Identify which cell holds the provided text, then report its (x, y) central coordinate. 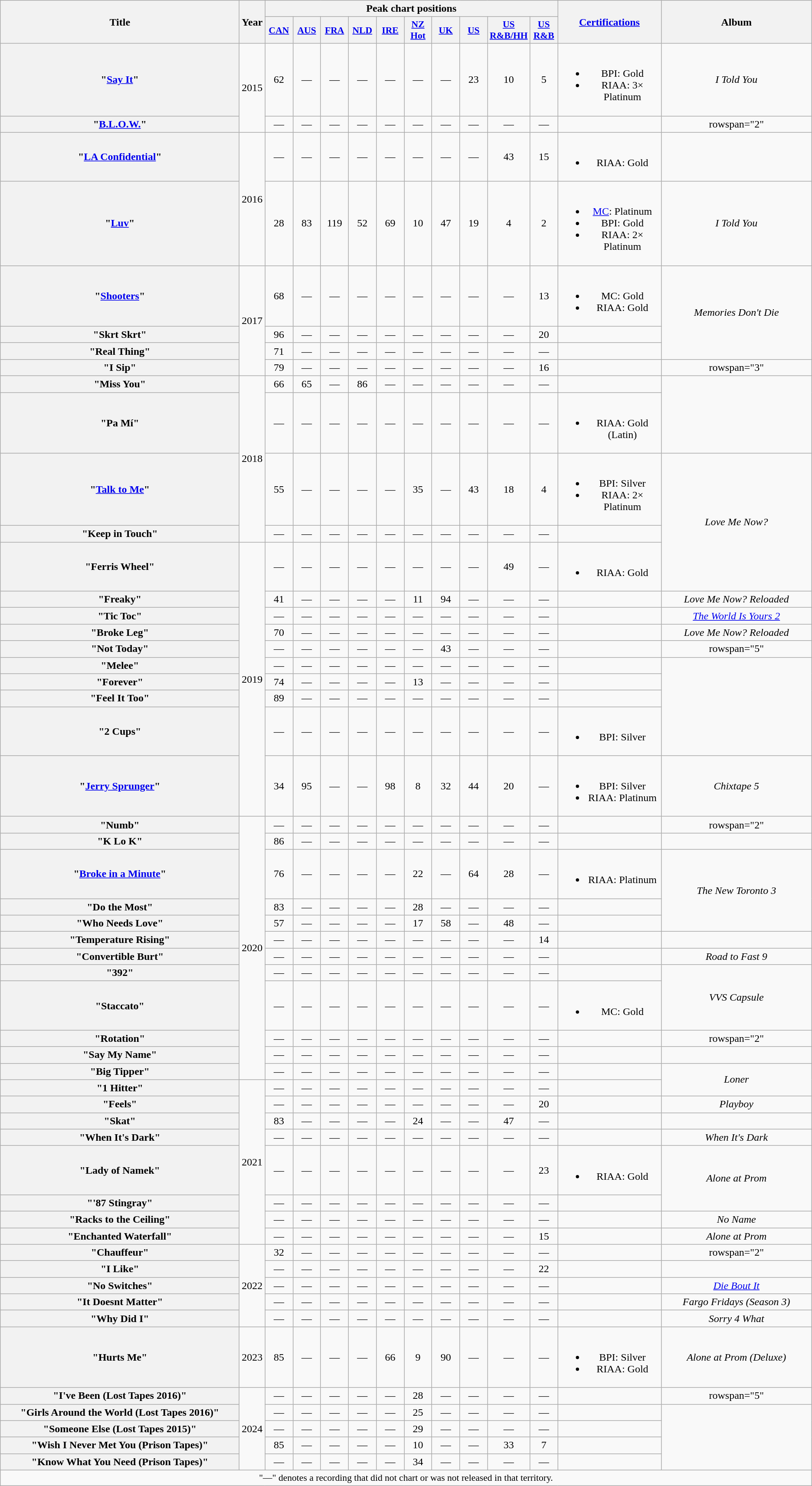
"Staccato" (120, 1005)
The New Toronto 3 (737, 890)
24 (418, 1121)
90 (446, 1357)
UK (446, 30)
"B.L.O.W." (120, 124)
58 (446, 923)
"No Switches" (120, 1286)
FRA (334, 30)
94 (446, 599)
"Say It" (120, 80)
"LA Confidential" (120, 157)
95 (307, 786)
"Convertible Burt" (120, 956)
8 (418, 786)
49 (509, 566)
2017 (252, 321)
"Jerry Sprunger" (120, 786)
2021 (252, 1162)
2022 (252, 1286)
"Keep in Touch" (120, 534)
BPI: SilverRIAA: Platinum (609, 786)
89 (279, 698)
"Rotation" (120, 1038)
"It Doesnt Matter" (120, 1302)
"Why Did I" (120, 1319)
68 (279, 296)
MC: PlatinumBPI: GoldRIAA: 2× Platinum (609, 223)
70 (279, 632)
119 (334, 223)
9 (418, 1357)
2023 (252, 1357)
Sorry 4 What (737, 1319)
"'87 Stingray" (120, 1203)
"I Like" (120, 1269)
"I've Been (Lost Tapes 2016)" (120, 1396)
"Girls Around the World (Lost Tapes 2016)" (120, 1412)
MC: GoldRIAA: Gold (609, 296)
BPI: GoldRIAA: 3× Platinum (609, 80)
AUS (307, 30)
No Name (737, 1219)
2016 (252, 199)
Chixtape 5 (737, 786)
"Melee" (120, 665)
BPI: SilverRIAA: Gold (609, 1357)
17 (418, 923)
RIAA: Gold (Latin) (609, 422)
7 (544, 1445)
98 (390, 786)
71 (279, 351)
"Numb" (120, 825)
BPI: Silver (609, 731)
2 (544, 223)
64 (474, 874)
96 (279, 334)
"Forever" (120, 682)
Playboy (737, 1104)
"1 Hitter" (120, 1088)
MC: Gold (609, 1005)
79 (279, 367)
Memories Don't Die (737, 312)
CAN (279, 30)
"Big Tipper" (120, 1071)
NZHot (418, 30)
"I Sip" (120, 367)
52 (362, 223)
Loner (737, 1080)
"Talk to Me" (120, 489)
"Feels" (120, 1104)
41 (279, 599)
"Broke in a Minute" (120, 874)
"Know What You Need (Prison Tapes)" (120, 1462)
BPI: SilverRIAA: 2× Platinum (609, 489)
2024 (252, 1429)
"Who Needs Love" (120, 923)
"Chauffeur" (120, 1253)
"2 Cups" (120, 731)
Die Bout It (737, 1286)
The World Is Yours 2 (737, 616)
48 (509, 923)
NLD (362, 30)
"Wish I Never Met You (Prison Tapes)" (120, 1445)
16 (544, 367)
"392" (120, 973)
"Skat" (120, 1121)
74 (279, 682)
"Lady of Namek" (120, 1170)
"When It's Dark" (120, 1137)
5 (544, 80)
"Luv" (120, 223)
"Skrt Skrt" (120, 334)
19 (474, 223)
When It's Dark (737, 1137)
"Temperature Rising" (120, 940)
55 (279, 489)
"Freaky" (120, 599)
"Tic Toc" (120, 616)
"—" denotes a recording that did not chart or was not released in that territory. (406, 1478)
Year (252, 22)
VVS Capsule (737, 998)
14 (544, 940)
2018 (252, 459)
"Broke Leg" (120, 632)
29 (418, 1429)
11 (418, 599)
69 (390, 223)
"Someone Else (Lost Tapes 2015)" (120, 1429)
"Pa Mí" (120, 422)
Peak chart positions (411, 9)
US (474, 30)
25 (418, 1412)
57 (279, 923)
rowspan="3" (737, 367)
Title (120, 22)
RIAA: Platinum (609, 874)
US R&B (544, 30)
2019 (252, 679)
IRE (390, 30)
"K Lo K" (120, 841)
62 (279, 80)
35 (418, 489)
18 (509, 489)
"Hurts Me" (120, 1357)
"Not Today" (120, 649)
Love Me Now? (737, 522)
"Ferris Wheel" (120, 566)
"Real Thing" (120, 351)
44 (474, 786)
"Shooters" (120, 296)
"Feel It Too" (120, 698)
2015 (252, 88)
"Do the Most" (120, 907)
Alone at Prom (Deluxe) (737, 1357)
"Enchanted Waterfall" (120, 1236)
Certifications (609, 22)
USR&B/HH (509, 30)
Road to Fast 9 (737, 956)
"Miss You" (120, 384)
"Racks to the Ceiling" (120, 1219)
Fargo Fridays (Season 3) (737, 1302)
65 (307, 384)
"Say My Name" (120, 1055)
76 (279, 874)
2020 (252, 948)
Album (737, 22)
33 (509, 1445)
